Find where the given text appears and provide that cell's center as [x, y] coordinate. 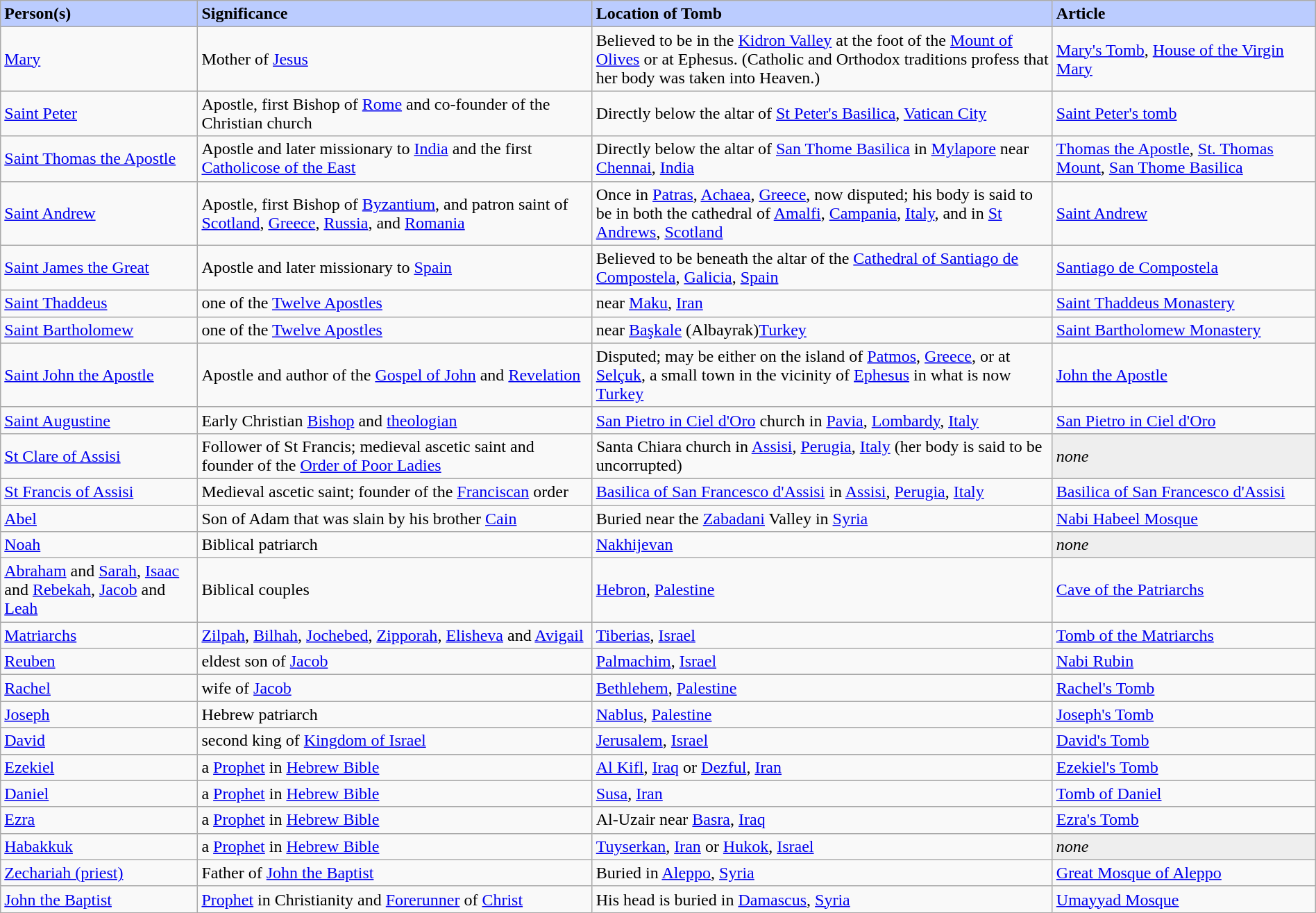
eldest son of Jacob [395, 662]
Early Christian Bishop and theologian [395, 420]
Apostle and author of the Gospel of John and Revelation [395, 375]
Significance [395, 14]
Ezra's Tomb [1184, 820]
David's Tomb [1184, 741]
David [99, 741]
Tiberias, Israel [822, 635]
Directly below the altar of San Thome Basilica in Mylapore near Chennai, India [822, 158]
Habakkuk [99, 846]
Daniel [99, 794]
Al Kifl, Iraq or Dezful, Iran [822, 767]
Zechariah (priest) [99, 873]
Person(s) [99, 14]
Noah [99, 545]
Saint Bartholomew [99, 330]
Nablus, Palestine [822, 714]
second king of Kingdom of Israel [395, 741]
Tomb of Daniel [1184, 794]
Believed to be beneath the altar of the Cathedral of Santiago de Compostela, Galicia, Spain [822, 268]
Son of Adam that was slain by his brother Cain [395, 519]
Great Mosque of Aleppo [1184, 873]
Santiago de Compostela [1184, 268]
Saint John the Apostle [99, 375]
Mary's Tomb, House of the Virgin Mary [1184, 59]
Saint Thaddeus [99, 303]
near Başkale (Albayrak)Turkey [822, 330]
Susa, Iran [822, 794]
Joseph's Tomb [1184, 714]
near Maku, Iran [822, 303]
Saint Peter [99, 114]
Ezekiel [99, 767]
Tomb of the Matriarchs [1184, 635]
Mother of Jesus [395, 59]
Saint Thaddeus Monastery [1184, 303]
Article [1184, 14]
Joseph [99, 714]
Prophet in Christianity and Forerunner of Christ [395, 899]
Saint Peter's tomb [1184, 114]
Saint Augustine [99, 420]
Cave of the Patriarchs [1184, 590]
Rachel's Tomb [1184, 688]
Abel [99, 519]
Rachel [99, 688]
Disputed; may be either on the island of Patmos, Greece, or at Selçuk, a small town in the vicinity of Ephesus in what is now Turkey [822, 375]
Apostle, first Bishop of Byzantium, and patron saint of Scotland, Greece, Russia, and Romania [395, 213]
San Pietro in Ciel d'Oro [1184, 420]
Nabi Habeel Mosque [1184, 519]
Zilpah, Bilhah, Jochebed, Zipporah, Elisheva and Avigail [395, 635]
Reuben [99, 662]
John the Baptist [99, 899]
Buried near the Zabadani Valley in Syria [822, 519]
St Clare of Assisi [99, 455]
His head is buried in Damascus, Syria [822, 899]
Apostle and later missionary to India and the first Catholicose of the East [395, 158]
Nakhijevan [822, 545]
Saint James the Great [99, 268]
Nabi Rubin [1184, 662]
Follower of St Francis; medieval ascetic saint and founder of the Order of Poor Ladies [395, 455]
St Francis of Assisi [99, 492]
Abraham and Sarah, Isaac and Rebekah, Jacob and Leah [99, 590]
Jerusalem, Israel [822, 741]
Hebron, Palestine [822, 590]
Biblical patriarch [395, 545]
Thomas the Apostle, St. Thomas Mount, San Thome Basilica [1184, 158]
wife of Jacob [395, 688]
San Pietro in Ciel d'Oro church in Pavia, Lombardy, Italy [822, 420]
Mary [99, 59]
Tuyserkan, Iran or Hukok, Israel [822, 846]
Medieval ascetic saint; founder of the Franciscan order [395, 492]
Al-Uzair near Basra, Iraq [822, 820]
Location of Tomb [822, 14]
Palmachim, Israel [822, 662]
Directly below the altar of St Peter's Basilica, Vatican City [822, 114]
Biblical couples [395, 590]
John the Apostle [1184, 375]
Buried in Aleppo, Syria [822, 873]
Apostle and later missionary to Spain [395, 268]
Ezekiel's Tomb [1184, 767]
Father of John the Baptist [395, 873]
Basilica of San Francesco d'Assisi in Assisi, Perugia, Italy [822, 492]
Matriarchs [99, 635]
Saint Thomas the Apostle [99, 158]
Santa Chiara church in Assisi, Perugia, Italy (her body is said to be uncorrupted) [822, 455]
Umayyad Mosque [1184, 899]
Once in Patras, Achaea, Greece, now disputed; his body is said to be in both the cathedral of Amalfi, Campania, Italy, and in St Andrews, Scotland [822, 213]
Hebrew patriarch [395, 714]
Apostle, first Bishop of Rome and co-founder of the Christian church [395, 114]
Saint Bartholomew Monastery [1184, 330]
Basilica of San Francesco d'Assisi [1184, 492]
Ezra [99, 820]
Bethlehem, Palestine [822, 688]
